Provide the [X, Y] coordinate of the cell's center where the given text is located.  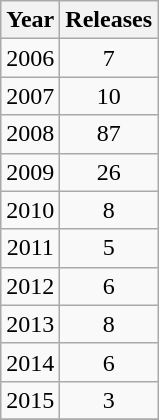
2009 [30, 172]
2007 [30, 96]
87 [109, 134]
2010 [30, 210]
10 [109, 96]
7 [109, 58]
2012 [30, 286]
2015 [30, 400]
2011 [30, 248]
26 [109, 172]
Year [30, 20]
2013 [30, 324]
2014 [30, 362]
Releases [109, 20]
2008 [30, 134]
5 [109, 248]
3 [109, 400]
2006 [30, 58]
